Provide the [X, Y] coordinate of the cell's center where the given text is located.  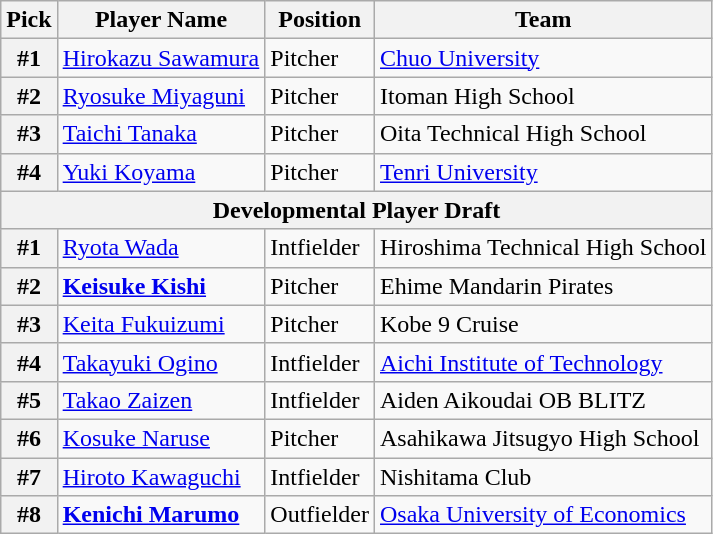
Kobe 9 Cruise [543, 324]
Aiden Aikoudai OB BLITZ [543, 400]
Kosuke Naruse [161, 438]
Yuki Koyama [161, 172]
Nishitama Club [543, 477]
#6 [29, 438]
Asahikawa Jitsugyo High School [543, 438]
Hirokazu Sawamura [161, 58]
Developmental Player Draft [356, 210]
Takayuki Ogino [161, 362]
Takao Zaizen [161, 400]
#8 [29, 515]
Keisuke Kishi [161, 286]
Keita Fukuizumi [161, 324]
Kenichi Marumo [161, 515]
Itoman High School [543, 96]
Tenri University [543, 172]
Team [543, 20]
Taichi Tanaka [161, 134]
Pick [29, 20]
Chuo University [543, 58]
Ryota Wada [161, 248]
Aichi Institute of Technology [543, 362]
Hiroshima Technical High School [543, 248]
#5 [29, 400]
Hiroto Kawaguchi [161, 477]
Position [320, 20]
Ryosuke Miyaguni [161, 96]
Oita Technical High School [543, 134]
Player Name [161, 20]
#7 [29, 477]
Ehime Mandarin Pirates [543, 286]
Osaka University of Economics [543, 515]
Outfielder [320, 515]
